Provide the (X, Y) coordinate of the cell's center where the given text is located.  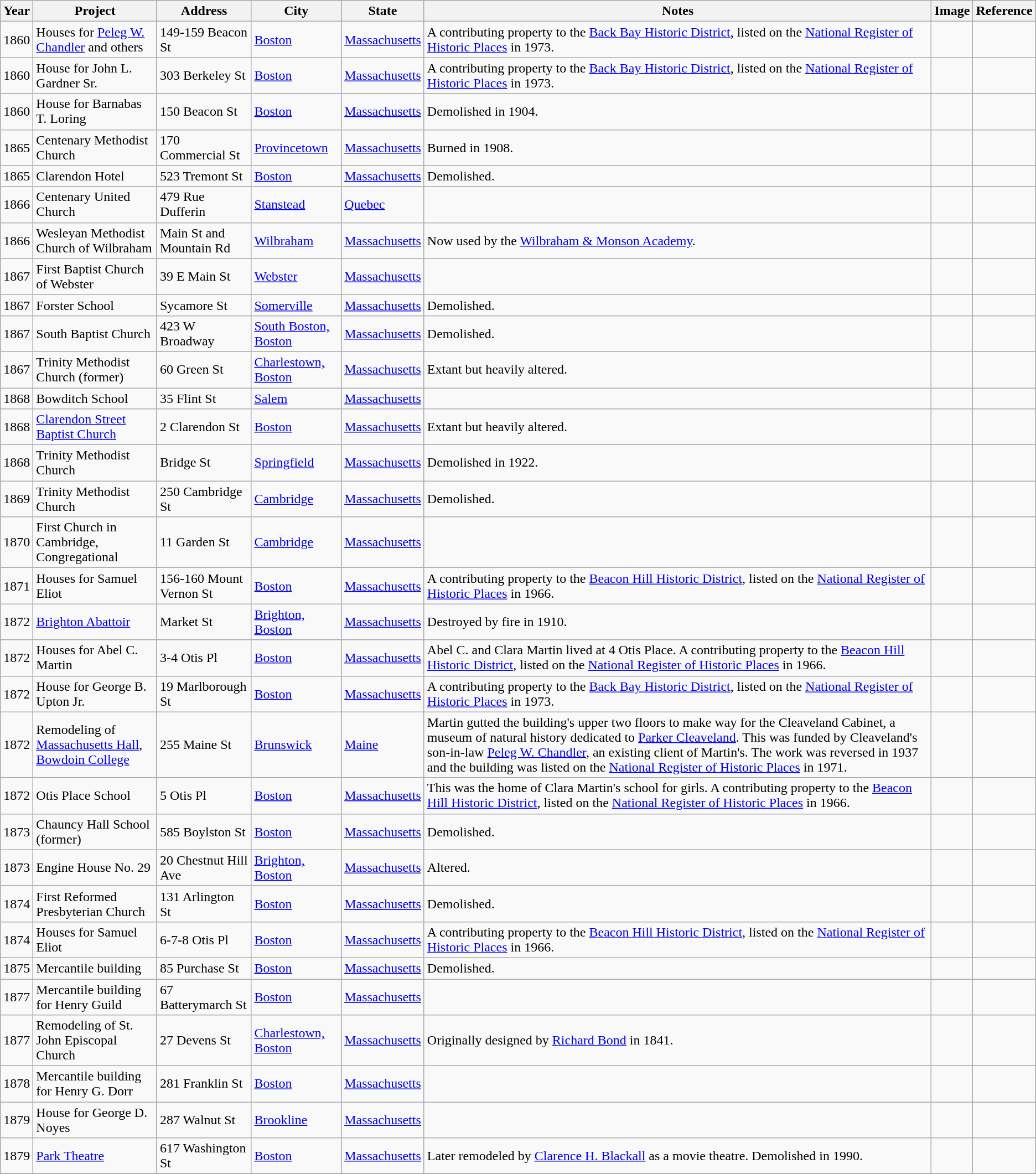
Sycamore St (204, 305)
Main St and Mountain Rd (204, 240)
Now used by the Wilbraham & Monson Academy. (677, 240)
19 Marlborough St (204, 694)
250 Cambridge St (204, 499)
281 Franklin St (204, 1084)
5 Otis Pl (204, 796)
Forster School (95, 305)
585 Boylston St (204, 831)
House for George B. Upton Jr. (95, 694)
617 Washington St (204, 1156)
Destroyed by fire in 1910. (677, 622)
Mercantile building (95, 968)
Trinity Methodist Church (former) (95, 370)
479 Rue Dufferin (204, 205)
House for Barnabas T. Loring (95, 112)
Brookline (297, 1120)
First Reformed Presbyterian Church (95, 903)
60 Green St (204, 370)
Salem (297, 398)
Bowditch School (95, 398)
3-4 Otis Pl (204, 658)
6-7-8 Otis Pl (204, 940)
South Baptist Church (95, 333)
House for John L. Gardner Sr. (95, 75)
Later remodeled by Clarence H. Blackall as a movie theatre. Demolished in 1990. (677, 1156)
South Boston, Boston (297, 333)
Webster (297, 277)
255 Maine St (204, 745)
1875 (17, 968)
35 Flint St (204, 398)
Mercantile building for Henry G. Dorr (95, 1084)
2 Clarendon St (204, 427)
Bridge St (204, 463)
67 Batterymarch St (204, 996)
Houses for Peleg W. Chandler and others (95, 40)
Brunswick (297, 745)
Clarendon Street Baptist Church (95, 427)
131 Arlington St (204, 903)
303 Berkeley St (204, 75)
27 Devens St (204, 1041)
Park Theatre (95, 1156)
City (297, 11)
Brighton Abattoir (95, 622)
Somerville (297, 305)
First Baptist Church of Webster (95, 277)
Demolished in 1922. (677, 463)
1871 (17, 586)
Mercantile building for Henry Guild (95, 996)
Chauncy Hall School (former) (95, 831)
Market St (204, 622)
156-160 Mount Vernon St (204, 586)
Stanstead (297, 205)
Otis Place School (95, 796)
Quebec (383, 205)
Reference (1004, 11)
1878 (17, 1084)
Image (952, 11)
Originally designed by Richard Bond in 1841. (677, 1041)
11 Garden St (204, 542)
Address (204, 11)
State (383, 11)
Remodeling of St. John Episcopal Church (95, 1041)
Provincetown (297, 147)
85 Purchase St (204, 968)
House for George D. Noyes (95, 1120)
1870 (17, 542)
Centenary Methodist Church (95, 147)
39 E Main St (204, 277)
Centenary United Church (95, 205)
149-159 Beacon St (204, 40)
1869 (17, 499)
Houses for Abel C. Martin (95, 658)
Clarendon Hotel (95, 176)
Engine House No. 29 (95, 868)
First Church in Cambridge, Congregational (95, 542)
Remodeling of Massachusetts Hall,Bowdoin College (95, 745)
Wilbraham (297, 240)
Demolished in 1904. (677, 112)
Springfield (297, 463)
Notes (677, 11)
423 W Broadway (204, 333)
20 Chestnut Hill Ave (204, 868)
150 Beacon St (204, 112)
Altered. (677, 868)
Year (17, 11)
Project (95, 11)
Wesleyan Methodist Church of Wilbraham (95, 240)
287 Walnut St (204, 1120)
170 Commercial St (204, 147)
Burned in 1908. (677, 147)
Maine (383, 745)
523 Tremont St (204, 176)
